Find where the given text appears and provide that cell's center as (X, Y) coordinate. 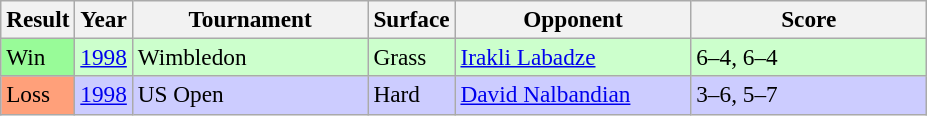
David Nalbandian (573, 95)
Year (104, 19)
Opponent (573, 19)
Hard (412, 95)
Score (809, 19)
Surface (412, 19)
Tournament (250, 19)
Grass (412, 57)
Result (38, 19)
3–6, 5–7 (809, 95)
6–4, 6–4 (809, 57)
Loss (38, 95)
Win (38, 57)
US Open (250, 95)
Irakli Labadze (573, 57)
Wimbledon (250, 57)
